Identify which cell holds the provided text, then report its [x, y] central coordinate. 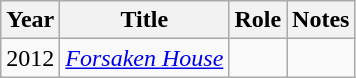
Notes [321, 20]
Title [144, 20]
Role [258, 20]
Forsaken House [144, 58]
2012 [30, 58]
Year [30, 20]
